Detect which cell encompasses the target text, then output its (X, Y) center coordinate. 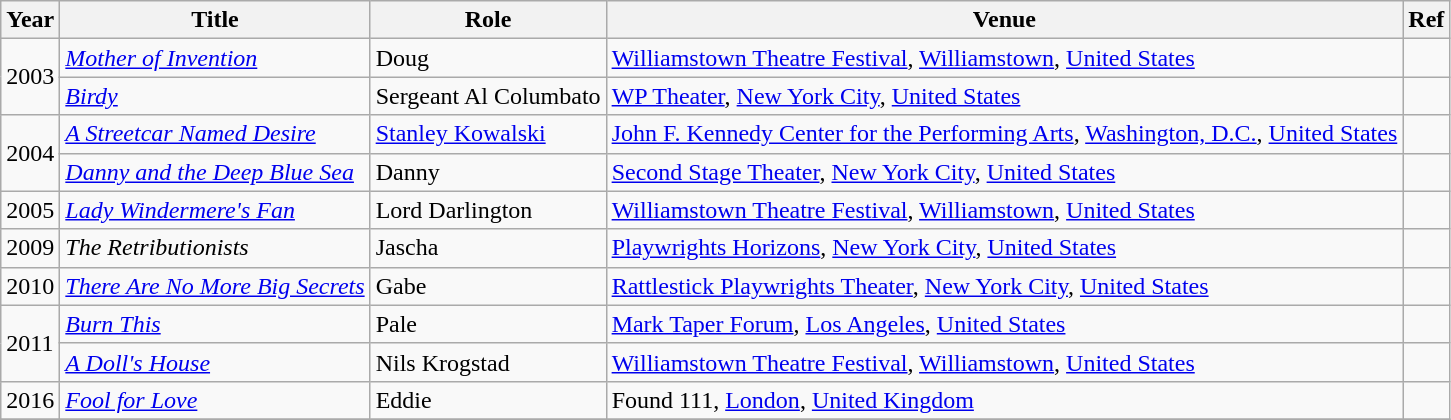
2010 (30, 286)
2016 (30, 400)
Pale (488, 324)
2003 (30, 77)
Eddie (488, 400)
A Streetcar Named Desire (215, 134)
Danny and the Deep Blue Sea (215, 172)
Doug (488, 58)
Mark Taper Forum, Los Angeles, United States (1004, 324)
John F. Kennedy Center for the Performing Arts, Washington, D.C., United States (1004, 134)
Rattlestick Playwrights Theater, New York City, United States (1004, 286)
Role (488, 20)
Ref (1426, 20)
Stanley Kowalski (488, 134)
Nils Krogstad (488, 362)
Second Stage Theater, New York City, United States (1004, 172)
2009 (30, 248)
Burn This (215, 324)
Sergeant Al Columbato (488, 96)
There Are No More Big Secrets (215, 286)
Gabe (488, 286)
Venue (1004, 20)
2004 (30, 153)
A Doll's House (215, 362)
Title (215, 20)
Birdy (215, 96)
Danny (488, 172)
2011 (30, 343)
Found 111, London, United Kingdom (1004, 400)
Playwrights Horizons, New York City, United States (1004, 248)
Mother of Invention (215, 58)
Lord Darlington (488, 210)
Lady Windermere's Fan (215, 210)
The Retributionists (215, 248)
2005 (30, 210)
Jascha (488, 248)
Fool for Love (215, 400)
Year (30, 20)
WP Theater, New York City, United States (1004, 96)
